Capture the cell that displays the provided text and extract its [X, Y] central coordinate. 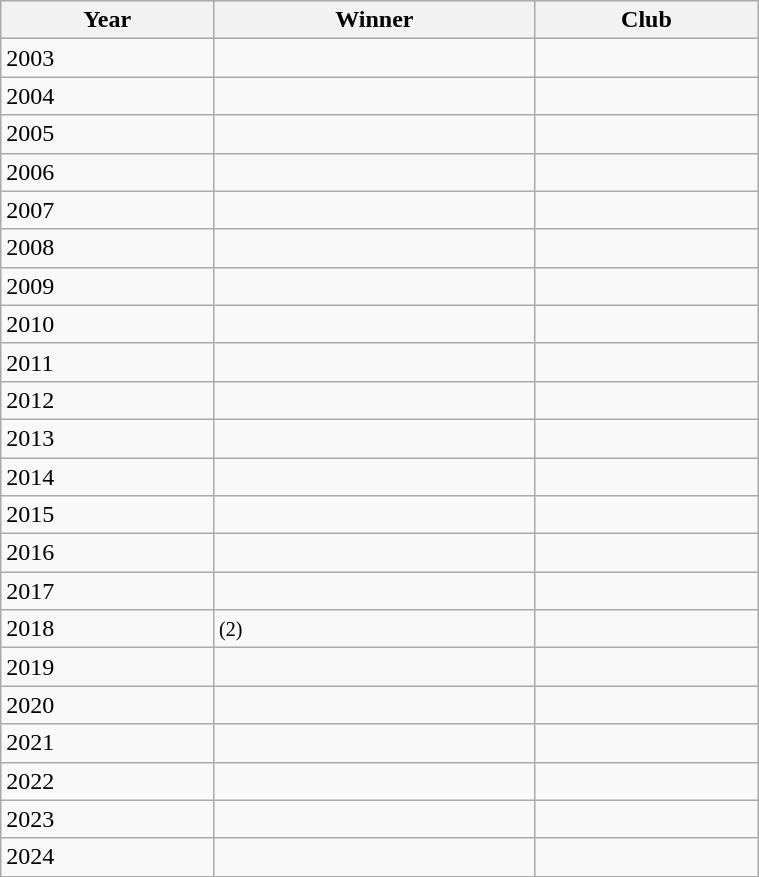
2009 [108, 286]
2005 [108, 134]
2010 [108, 324]
2008 [108, 248]
2004 [108, 96]
2015 [108, 515]
Club [646, 20]
2012 [108, 400]
(2) [374, 629]
2014 [108, 477]
2024 [108, 857]
2021 [108, 743]
2016 [108, 553]
2019 [108, 667]
2013 [108, 438]
Year [108, 20]
2020 [108, 705]
2018 [108, 629]
2023 [108, 819]
2007 [108, 210]
2011 [108, 362]
2017 [108, 591]
Winner [374, 20]
2022 [108, 781]
2003 [108, 58]
2006 [108, 172]
